Return [X, Y] of the center of cell containing provided text 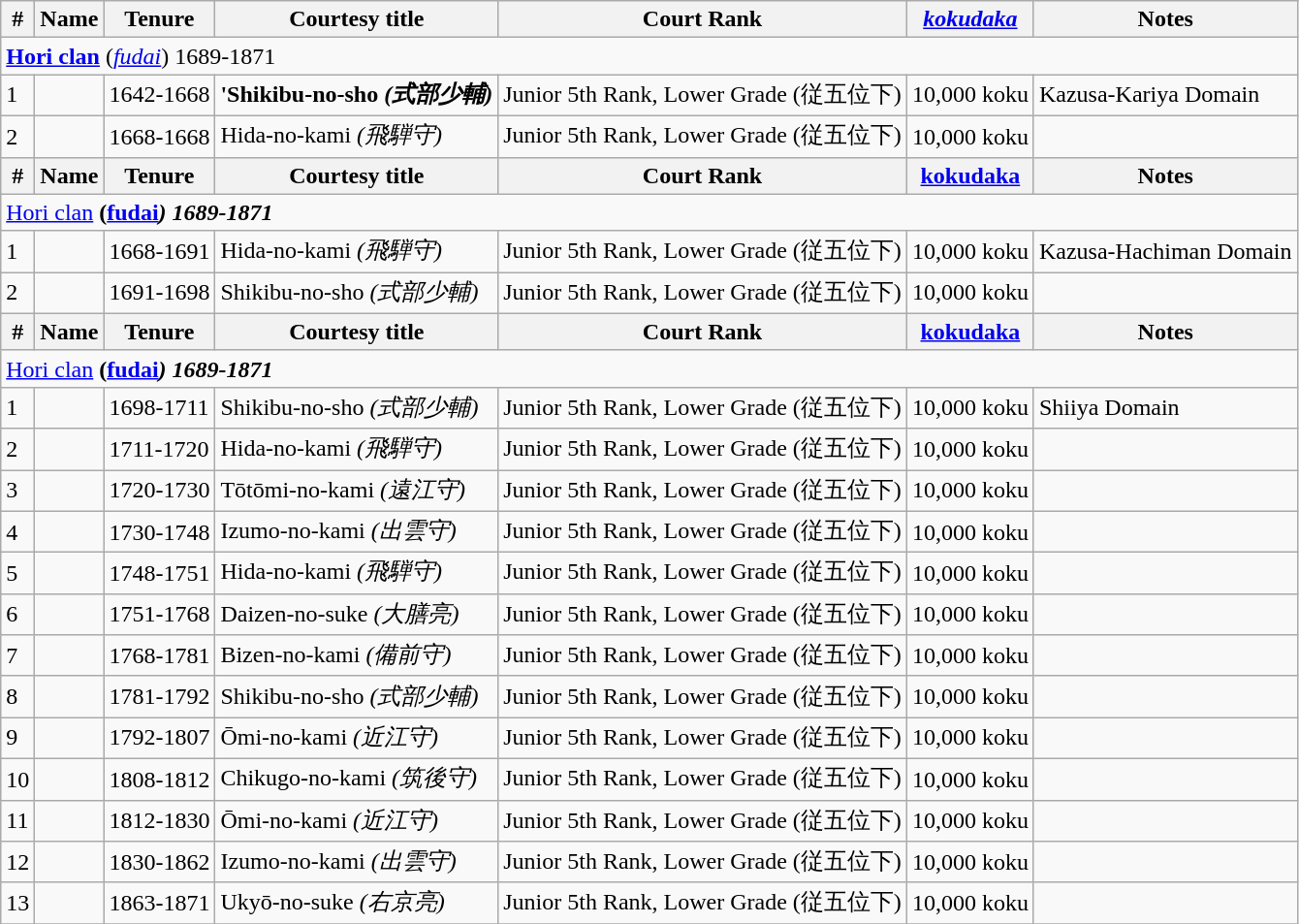
1668-1668 [159, 136]
Kazusa-Kariya Domain [1165, 95]
1730-1748 [159, 531]
'Shikibu-no-sho (式部少輔) [357, 95]
12 [17, 863]
7 [17, 655]
1668-1691 [159, 252]
Ukyō-no-suke (右京亮) [357, 904]
1812-1830 [159, 820]
1720-1730 [159, 491]
1781-1792 [159, 696]
Daizen-no-suke (大膳亮) [357, 615]
1691-1698 [159, 293]
11 [17, 820]
1698-1711 [159, 407]
Kazusa-Hachiman Domain [1165, 252]
1863-1871 [159, 904]
3 [17, 491]
1751-1768 [159, 615]
Bizen-no-kami (備前守) [357, 655]
9 [17, 739]
6 [17, 615]
1642-1668 [159, 95]
5 [17, 574]
13 [17, 904]
10 [17, 780]
1808-1812 [159, 780]
1792-1807 [159, 739]
1768-1781 [159, 655]
Shiiya Domain [1165, 407]
Tōtōmi-no-kami (遠江守) [357, 491]
Chikugo-no-kami (筑後守) [357, 780]
1748-1751 [159, 574]
1711-1720 [159, 450]
8 [17, 696]
4 [17, 531]
1830-1862 [159, 863]
